Identify which cell holds the provided text, then report its [x, y] central coordinate. 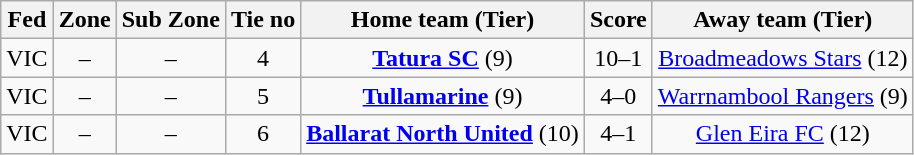
Fed [27, 20]
Score [618, 20]
Tie no [262, 20]
4–0 [618, 96]
Ballarat North United (10) [443, 134]
4 [262, 58]
10–1 [618, 58]
Sub Zone [170, 20]
Glen Eira FC (12) [782, 134]
Broadmeadows Stars (12) [782, 58]
Home team (Tier) [443, 20]
5 [262, 96]
Tullamarine (9) [443, 96]
6 [262, 134]
4–1 [618, 134]
Tatura SC (9) [443, 58]
Away team (Tier) [782, 20]
Warrnambool Rangers (9) [782, 96]
Zone [84, 20]
